Capture the cell that displays the provided text and extract its [x, y] central coordinate. 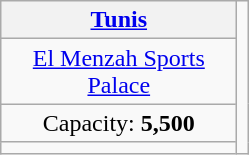
El Menzah Sports Palace [119, 72]
Tunis [119, 20]
Capacity: 5,500 [119, 123]
